For the text-containing cell, return its midpoint in (x, y) coordinate format. 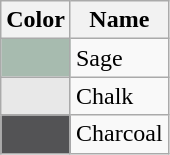
Color (36, 20)
Chalk (119, 96)
Sage (119, 58)
Charcoal (119, 134)
Name (119, 20)
